Provide the (X, Y) coordinate of the cell's center where the given text is located.  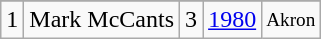
Akron (291, 20)
Mark McCants (102, 20)
1 (12, 20)
3 (192, 20)
1980 (232, 20)
